For the text-containing cell, return its midpoint in (X, Y) coordinate format. 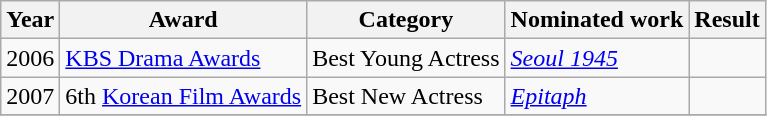
Result (727, 20)
Epitaph (597, 96)
Year (30, 20)
Award (184, 20)
Nominated work (597, 20)
6th Korean Film Awards (184, 96)
KBS Drama Awards (184, 58)
Category (406, 20)
Best New Actress (406, 96)
2006 (30, 58)
Best Young Actress (406, 58)
Seoul 1945 (597, 58)
2007 (30, 96)
